For the text-containing cell, return its midpoint in (X, Y) coordinate format. 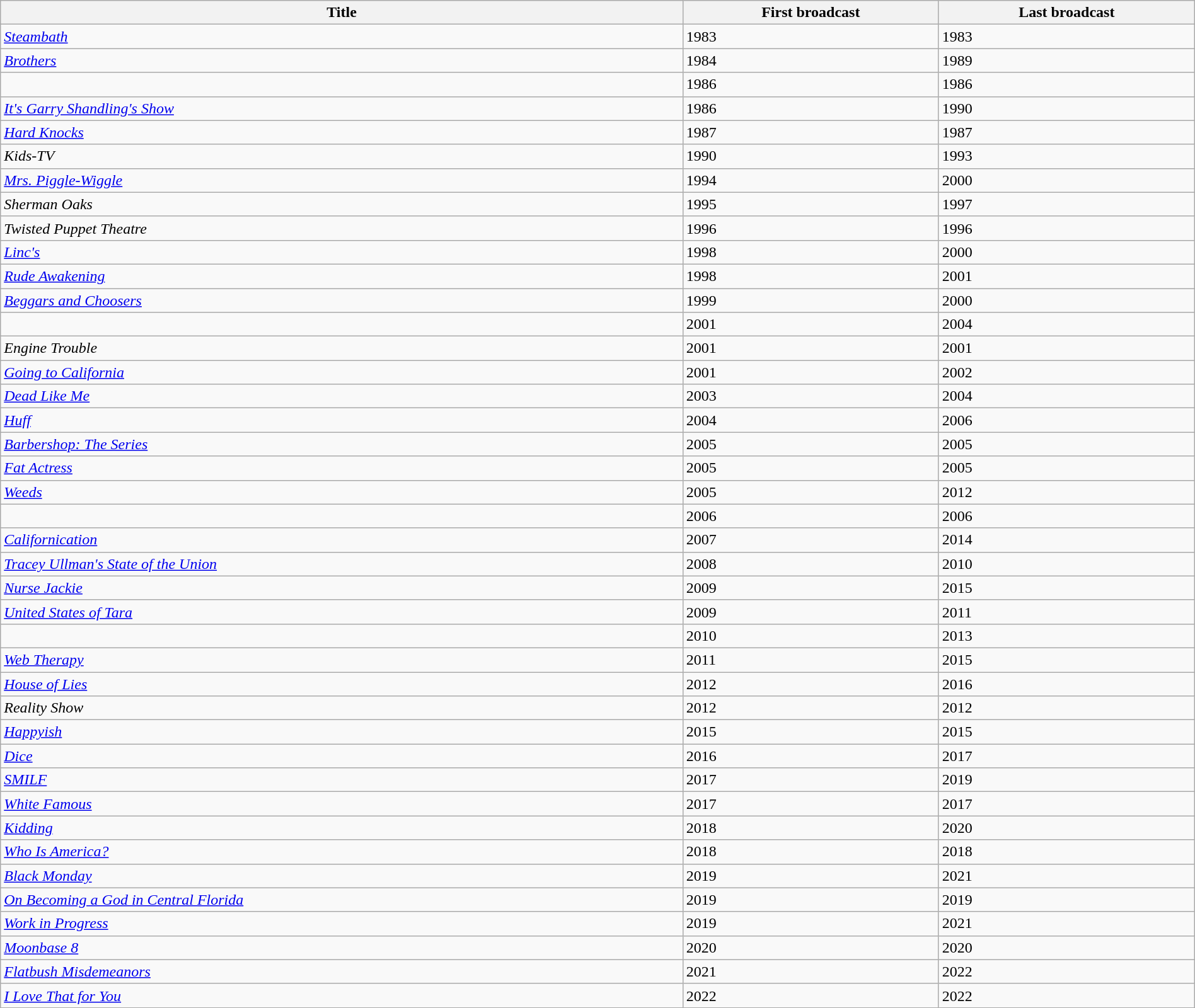
1989 (1066, 60)
It's Garry Shandling's Show (342, 108)
Californication (342, 540)
Web Therapy (342, 660)
Moonbase 8 (342, 948)
House of Lies (342, 684)
Dice (342, 756)
Weeds (342, 492)
Reality Show (342, 708)
Kidding (342, 828)
White Famous (342, 804)
Last broadcast (1066, 13)
Linc's (342, 252)
Going to California (342, 372)
2003 (811, 396)
Brothers (342, 60)
1997 (1066, 204)
First broadcast (811, 13)
1995 (811, 204)
United States of Tara (342, 612)
Kids-TV (342, 156)
1994 (811, 180)
1999 (811, 301)
Beggars and Choosers (342, 301)
Steambath (342, 37)
Hard Knocks (342, 132)
2014 (1066, 540)
Who Is America? (342, 852)
SMILF (342, 780)
Twisted Puppet Theatre (342, 228)
Tracey Ullman's State of the Union (342, 564)
Rude Awakening (342, 276)
1993 (1066, 156)
2008 (811, 564)
Work in Progress (342, 924)
Huff (342, 420)
2002 (1066, 372)
Fat Actress (342, 468)
Engine Trouble (342, 348)
Black Monday (342, 876)
2007 (811, 540)
Flatbush Misdemeanors (342, 971)
Sherman Oaks (342, 204)
Title (342, 13)
On Becoming a God in Central Florida (342, 900)
Mrs. Piggle-Wiggle (342, 180)
Nurse Jackie (342, 588)
2013 (1066, 636)
1984 (811, 60)
Dead Like Me (342, 396)
Barbershop: The Series (342, 444)
Happyish (342, 732)
I Love That for You (342, 995)
